Find where the given text appears and provide that cell's center as (x, y) coordinate. 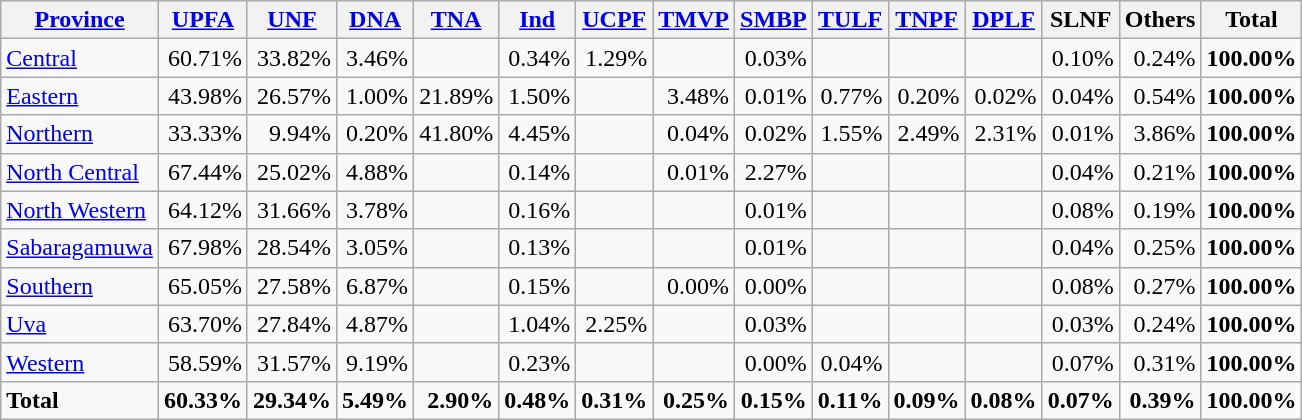
33.82% (292, 58)
UPFA (202, 20)
TULF (850, 20)
0.27% (1160, 286)
67.98% (202, 248)
9.94% (292, 134)
0.14% (538, 172)
31.66% (292, 210)
65.05% (202, 286)
25.02% (292, 172)
3.78% (376, 210)
64.12% (202, 210)
North Western (80, 210)
2.25% (614, 324)
Ind (538, 20)
0.09% (926, 400)
2.49% (926, 134)
0.10% (1080, 58)
DNA (376, 20)
0.13% (538, 248)
29.34% (292, 400)
27.84% (292, 324)
60.33% (202, 400)
0.39% (1160, 400)
TNA (456, 20)
0.21% (1160, 172)
4.87% (376, 324)
1.50% (538, 96)
Eastern (80, 96)
Uva (80, 324)
Central (80, 58)
67.44% (202, 172)
Sabaragamuwa (80, 248)
4.45% (538, 134)
0.16% (538, 210)
TMVP (694, 20)
1.04% (538, 324)
Southern (80, 286)
3.46% (376, 58)
Northern (80, 134)
3.86% (1160, 134)
60.71% (202, 58)
UCPF (614, 20)
0.19% (1160, 210)
TNPF (926, 20)
0.11% (850, 400)
0.34% (538, 58)
0.23% (538, 362)
SMBP (774, 20)
3.48% (694, 96)
4.88% (376, 172)
0.77% (850, 96)
2.90% (456, 400)
1.29% (614, 58)
31.57% (292, 362)
UNF (292, 20)
DPLF (1004, 20)
33.33% (202, 134)
1.00% (376, 96)
North Central (80, 172)
0.48% (538, 400)
63.70% (202, 324)
1.55% (850, 134)
9.19% (376, 362)
Province (80, 20)
21.89% (456, 96)
2.27% (774, 172)
26.57% (292, 96)
58.59% (202, 362)
43.98% (202, 96)
Others (1160, 20)
41.80% (456, 134)
0.54% (1160, 96)
5.49% (376, 400)
SLNF (1080, 20)
28.54% (292, 248)
6.87% (376, 286)
3.05% (376, 248)
Western (80, 362)
2.31% (1004, 134)
27.58% (292, 286)
